Locate the cell with the specified text and output its [X, Y] center coordinate. 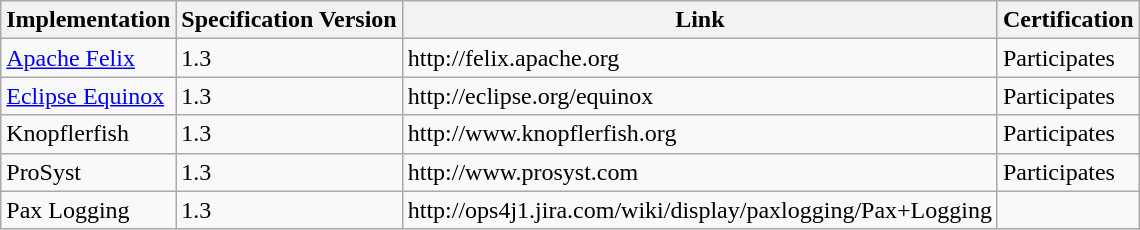
Knopflerfish [88, 134]
ProSyst [88, 172]
Link [700, 20]
Pax Logging [88, 210]
Apache Felix [88, 58]
Eclipse Equinox [88, 96]
Certification [1068, 20]
http://ops4j1.jira.com/wiki/display/paxlogging/Pax+Logging [700, 210]
Specification Version [289, 20]
http://felix.apache.org [700, 58]
Implementation [88, 20]
http://www.prosyst.com [700, 172]
http://eclipse.org/equinox [700, 96]
http://www.knopflerfish.org [700, 134]
